For the text-containing cell, return its midpoint in (X, Y) coordinate format. 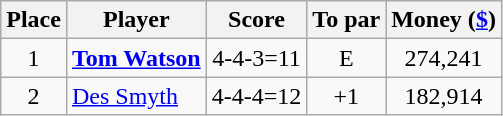
Player (136, 20)
4-4-3=11 (256, 58)
4-4-4=12 (256, 96)
274,241 (444, 58)
E (346, 58)
+1 (346, 96)
Place (34, 20)
Des Smyth (136, 96)
Money ($) (444, 20)
1 (34, 58)
2 (34, 96)
Tom Watson (136, 58)
Score (256, 20)
To par (346, 20)
182,914 (444, 96)
